From the cell containing the given text, extract its center point as (x, y) coordinate. 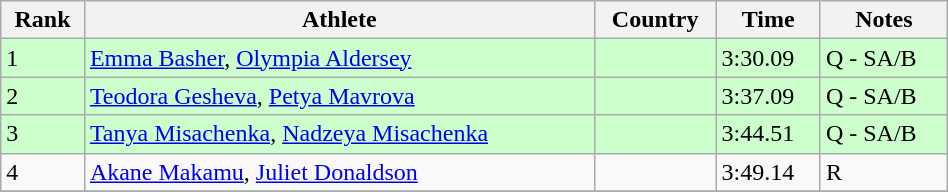
Akane Makamu, Juliet Donaldson (339, 172)
Country (655, 20)
Notes (884, 20)
Rank (43, 20)
3:44.51 (768, 134)
2 (43, 96)
4 (43, 172)
Athlete (339, 20)
Time (768, 20)
Tanya Misachenka, Nadzeya Misachenka (339, 134)
R (884, 172)
Emma Basher, Olympia Aldersey (339, 58)
3 (43, 134)
3:30.09 (768, 58)
Teodora Gesheva, Petya Mavrova (339, 96)
3:37.09 (768, 96)
1 (43, 58)
3:49.14 (768, 172)
